Search for the cell housing the specified text and yield its [x, y] center coordinate. 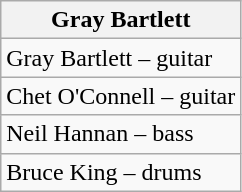
Chet O'Connell – guitar [121, 96]
Gray Bartlett – guitar [121, 58]
Bruce King – drums [121, 172]
Neil Hannan – bass [121, 134]
Gray Bartlett [121, 20]
